From the cell containing the given text, extract its center point as (x, y) coordinate. 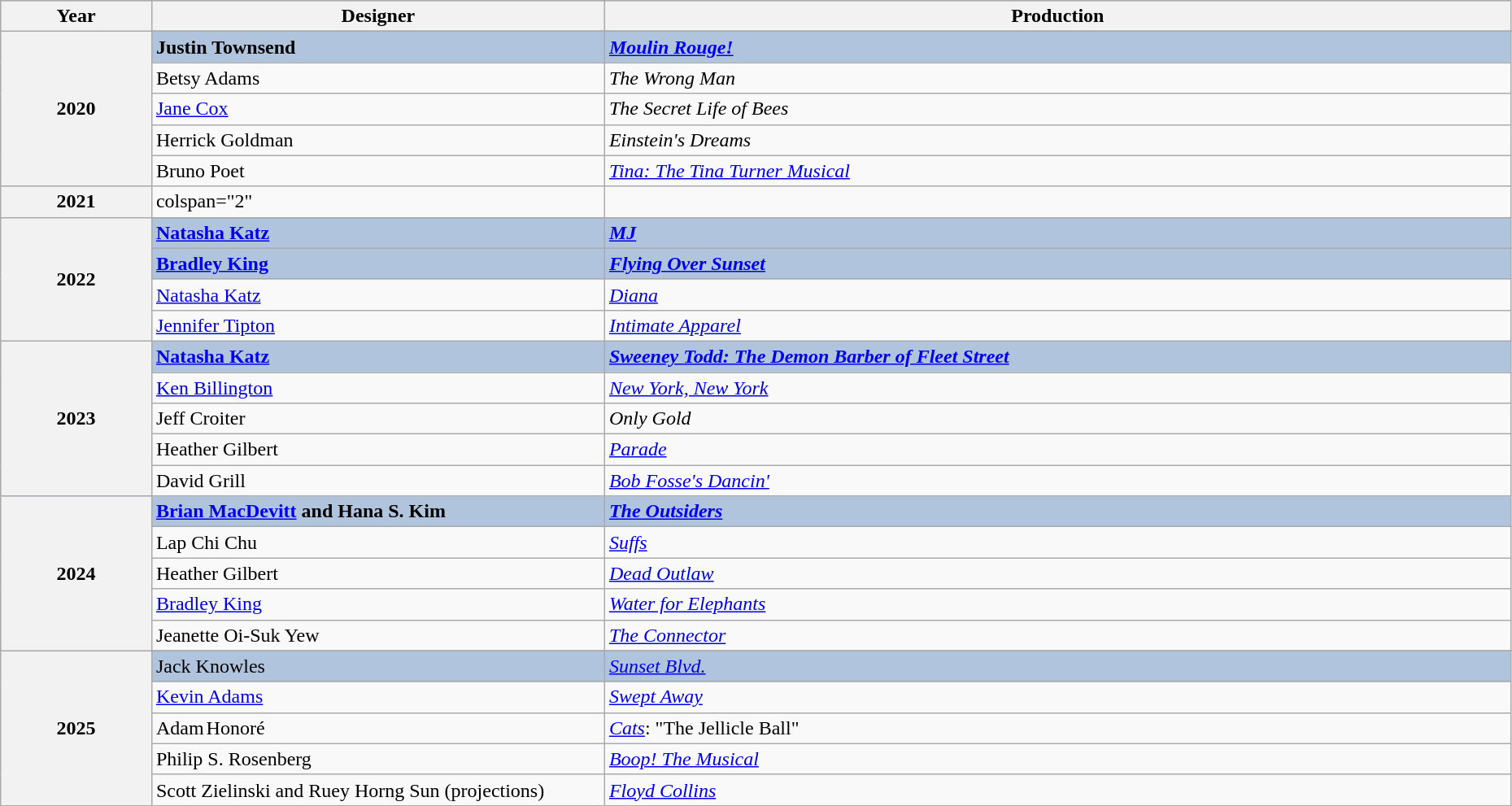
Jennifer Tipton (377, 325)
Justin Townsend (377, 47)
Philip S. Rosenberg (377, 759)
2023 (76, 418)
Ken Billington (377, 388)
Herrick Goldman (377, 140)
Betsy Adams (377, 78)
Parade (1057, 450)
Cats: "The Jellicle Ball" (1057, 728)
Boop! The Musical (1057, 759)
Production (1057, 16)
Sunset Blvd. (1057, 666)
Intimate Apparel (1057, 325)
Dead Outlaw (1057, 573)
Sweeney Todd: The Demon Barber of Fleet Street (1057, 356)
Jeff Croiter (377, 419)
Einstein's Dreams (1057, 140)
Swept Away (1057, 697)
Designer (377, 16)
Only Gold (1057, 419)
Bob Fosse's Dancin' (1057, 481)
Water for Elephants (1057, 604)
Adam Honoré (377, 728)
2020 (76, 109)
MJ (1057, 233)
Kevin Adams (377, 697)
Lap Chi Chu (377, 542)
New York, New York (1057, 388)
2025 (76, 728)
Tina: The Tina Turner Musical (1057, 171)
Suffs (1057, 542)
Jane Cox (377, 109)
colspan="2" (377, 202)
Year (76, 16)
Jeanette Oi-Suk Yew (377, 635)
2022 (76, 279)
Brian MacDevitt and Hana S. Kim (377, 512)
Scott Zielinski and Ruey Horng Sun (projections) (377, 790)
Flying Over Sunset (1057, 264)
David Grill (377, 481)
The Wrong Man (1057, 78)
Floyd Collins (1057, 790)
Moulin Rouge! (1057, 47)
The Connector (1057, 635)
The Outsiders (1057, 512)
Diana (1057, 294)
Bruno Poet (377, 171)
The Secret Life of Bees (1057, 109)
Jack Knowles (377, 666)
2021 (76, 202)
2024 (76, 573)
